Output the (X, Y) coordinate of the center of the cell containing the given text.  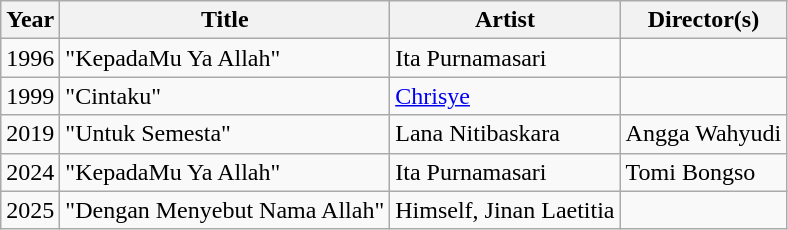
Lana Nitibaskara (505, 134)
"Cintaku" (225, 96)
Angga Wahyudi (704, 134)
2019 (30, 134)
Tomi Bongso (704, 172)
"Dengan Menyebut Nama Allah" (225, 210)
2024 (30, 172)
Director(s) (704, 20)
Artist (505, 20)
1996 (30, 58)
Title (225, 20)
Chrisye (505, 96)
"Untuk Semesta" (225, 134)
2025 (30, 210)
Himself, Jinan Laetitia (505, 210)
Year (30, 20)
1999 (30, 96)
